Identify which cell holds the provided text, then report its [X, Y] central coordinate. 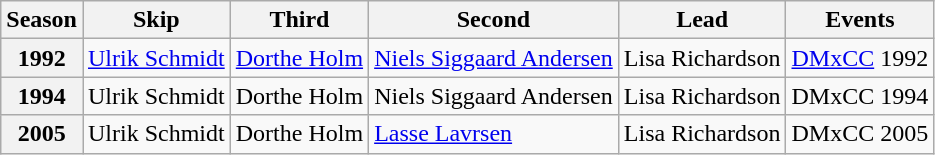
1992 [42, 58]
DMxCC 2005 [860, 134]
Lasse Lavrsen [494, 134]
1994 [42, 96]
Lead [702, 20]
DMxCC 1992 [860, 58]
2005 [42, 134]
Skip [156, 20]
DMxCC 1994 [860, 96]
Third [299, 20]
Season [42, 20]
Second [494, 20]
Events [860, 20]
